Detect which cell encompasses the target text, then output its [x, y] center coordinate. 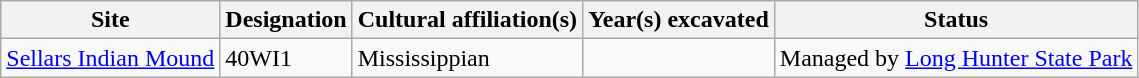
Status [956, 20]
40WI1 [286, 58]
Designation [286, 20]
Mississippian [467, 58]
Cultural affiliation(s) [467, 20]
Managed by Long Hunter State Park [956, 58]
Site [110, 20]
Year(s) excavated [679, 20]
Sellars Indian Mound [110, 58]
